Find where the given text appears and provide that cell's center as [X, Y] coordinate. 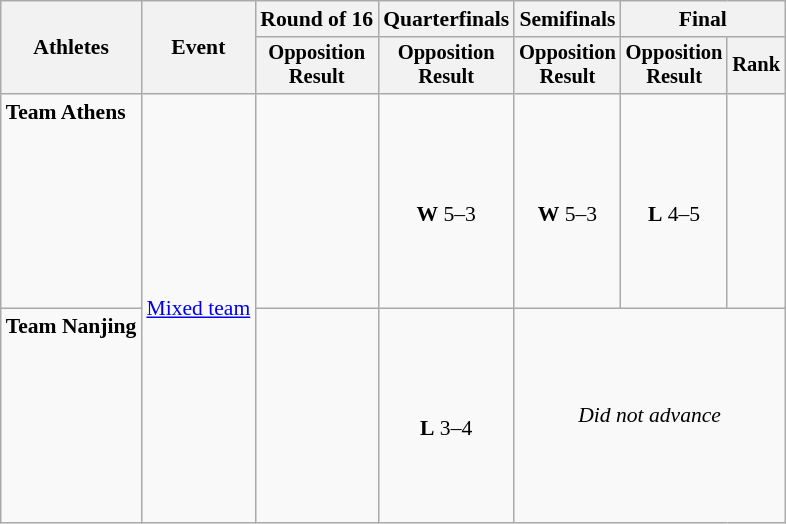
Team Nanjing [72, 416]
Quarterfinals [446, 19]
Final [703, 19]
Did not advance [650, 416]
Event [198, 48]
Semifinals [568, 19]
Team Athens [72, 201]
L 3–4 [446, 416]
Athletes [72, 48]
L 4–5 [674, 201]
Mixed team [198, 308]
Rank [756, 66]
Round of 16 [316, 19]
